Pinpoint the cell where the given text exists, returning its [X, Y] midpoint coordinate. 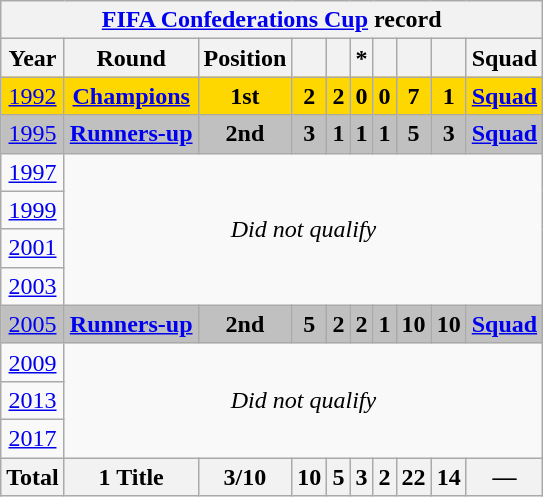
2017 [33, 438]
2003 [33, 286]
Year [33, 58]
FIFA Confederations Cup record [272, 20]
7 [414, 96]
Champions [131, 96]
Position [245, 58]
* [362, 58]
2013 [33, 400]
1995 [33, 134]
1992 [33, 96]
1997 [33, 172]
2001 [33, 248]
2005 [33, 324]
Round [131, 58]
— [504, 477]
3/10 [245, 477]
1st [245, 96]
2009 [33, 362]
22 [414, 477]
1999 [33, 210]
Total [33, 477]
1 Title [131, 477]
14 [448, 477]
